Return the (X, Y) coordinate for the center point of the cell that contains the specified text.  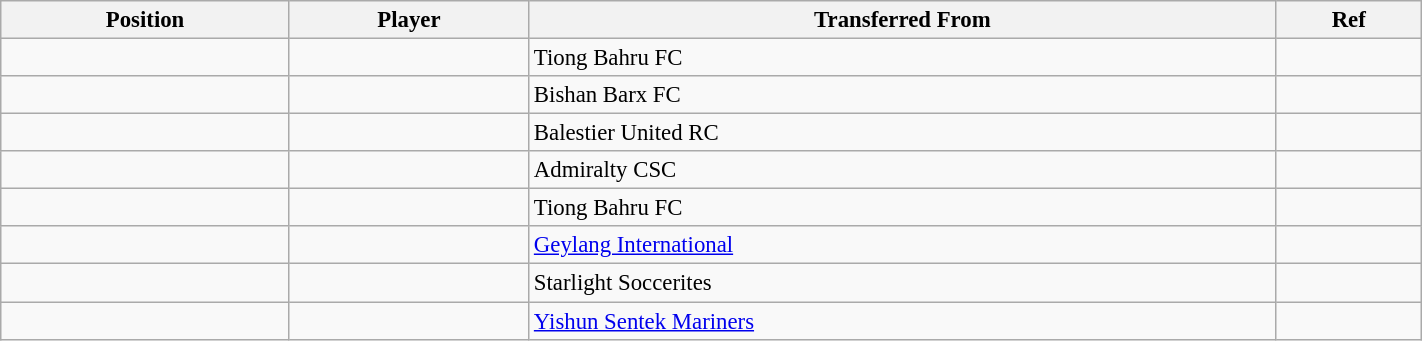
Bishan Barx FC (903, 95)
Geylang International (903, 245)
Player (408, 20)
Balestier United RC (903, 133)
Transferred From (903, 20)
Yishun Sentek Mariners (903, 321)
Position (146, 20)
Admiralty CSC (903, 170)
Ref (1348, 20)
Starlight Soccerites (903, 283)
